Detect which cell encompasses the target text, then output its (x, y) center coordinate. 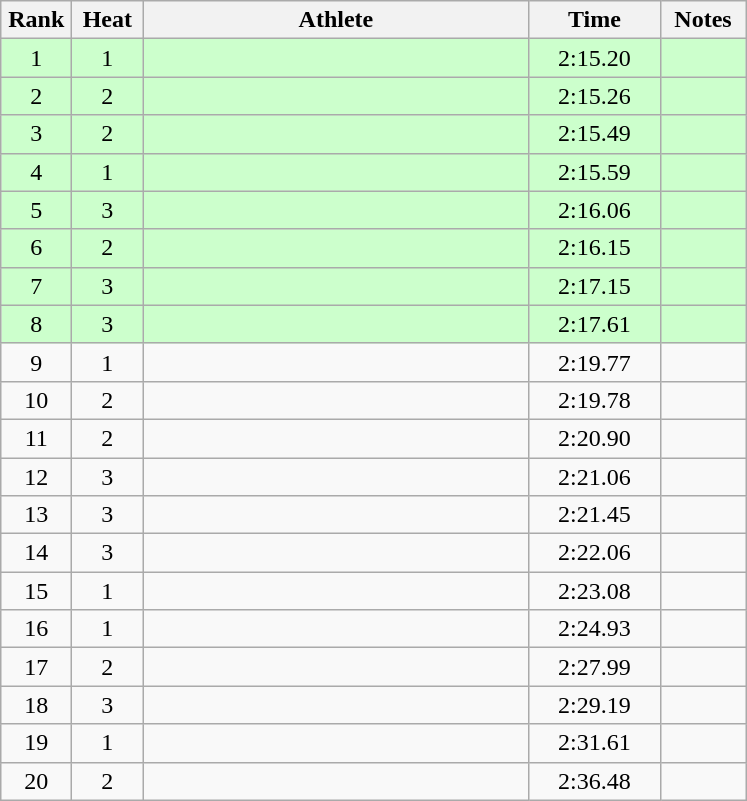
Rank (36, 20)
2:16.15 (594, 248)
2:27.99 (594, 667)
2:21.45 (594, 515)
16 (36, 629)
2:17.15 (594, 286)
9 (36, 362)
Time (594, 20)
6 (36, 248)
2:19.78 (594, 400)
2:17.61 (594, 324)
2:19.77 (594, 362)
5 (36, 210)
18 (36, 705)
2:23.08 (594, 591)
2:24.93 (594, 629)
20 (36, 781)
Heat (108, 20)
7 (36, 286)
15 (36, 591)
2:15.20 (594, 58)
2:15.26 (594, 96)
13 (36, 515)
14 (36, 553)
2:16.06 (594, 210)
4 (36, 172)
2:21.06 (594, 477)
8 (36, 324)
10 (36, 400)
2:36.48 (594, 781)
2:29.19 (594, 705)
17 (36, 667)
2:22.06 (594, 553)
2:15.49 (594, 134)
2:15.59 (594, 172)
2:31.61 (594, 743)
19 (36, 743)
Notes (703, 20)
Athlete (336, 20)
2:20.90 (594, 438)
11 (36, 438)
12 (36, 477)
